Determine the (x, y) coordinate at the center of the cell enclosing the given text.  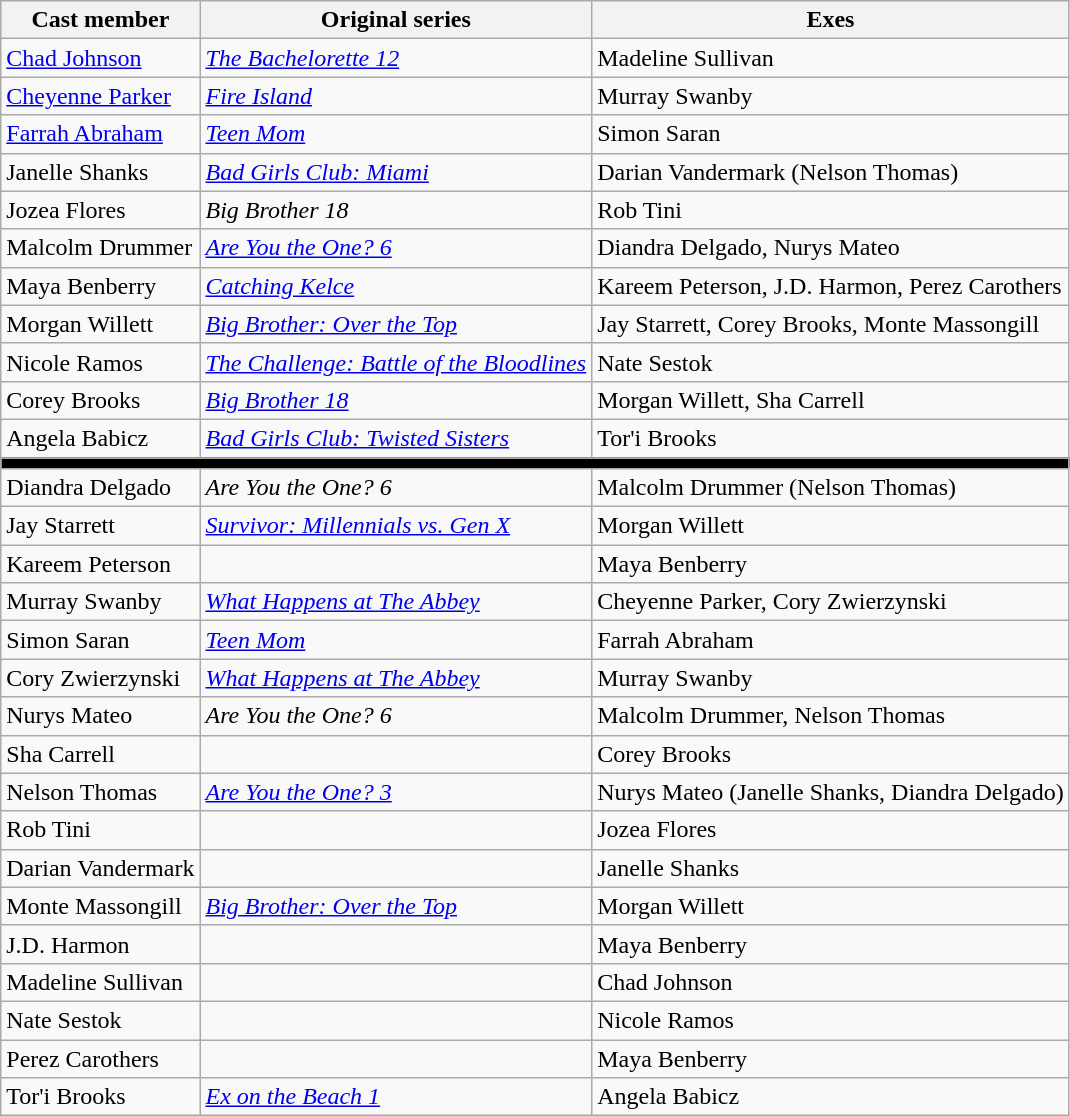
Cheyenne Parker (100, 96)
Are You the One? 3 (396, 792)
Bad Girls Club: Miami (396, 172)
Cast member (100, 20)
Malcolm Drummer (100, 248)
Bad Girls Club: Twisted Sisters (396, 438)
Jay Starrett, Corey Brooks, Monte Massongill (831, 324)
Sha Carrell (100, 754)
Nurys Mateo (Janelle Shanks, Diandra Delgado) (831, 792)
Nelson Thomas (100, 792)
Malcolm Drummer, Nelson Thomas (831, 716)
Fire Island (396, 96)
Catching Kelce (396, 286)
Morgan Willett, Sha Carrell (831, 400)
Cheyenne Parker, Cory Zwierzynski (831, 602)
The Bachelorette 12 (396, 58)
Darian Vandermark (100, 868)
Perez Carothers (100, 1059)
Diandra Delgado, Nurys Mateo (831, 248)
J.D. Harmon (100, 944)
Exes (831, 20)
Cory Zwierzynski (100, 678)
Darian Vandermark (Nelson Thomas) (831, 172)
Diandra Delgado (100, 488)
Original series (396, 20)
Survivor: Millennials vs. Gen X (396, 526)
Ex on the Beach 1 (396, 1097)
Kareem Peterson (100, 564)
Kareem Peterson, J.D. Harmon, Perez Carothers (831, 286)
The Challenge: Battle of the Bloodlines (396, 362)
Nurys Mateo (100, 716)
Jay Starrett (100, 526)
Malcolm Drummer (Nelson Thomas) (831, 488)
Monte Massongill (100, 906)
